Pinpoint the cell where the given text exists, returning its (X, Y) midpoint coordinate. 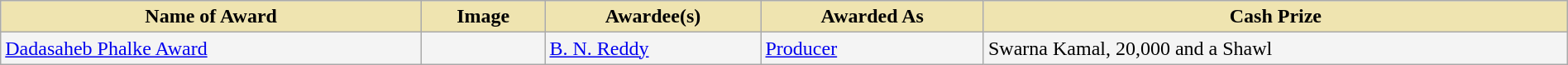
Cash Prize (1275, 17)
Swarna Kamal, 20,000 and a Shawl (1275, 48)
Image (483, 17)
Awarded As (872, 17)
Name of Award (212, 17)
Dadasaheb Phalke Award (212, 48)
Awardee(s) (653, 17)
B. N. Reddy (653, 48)
Producer (872, 48)
